Identify which cell holds the provided text, then report its (x, y) central coordinate. 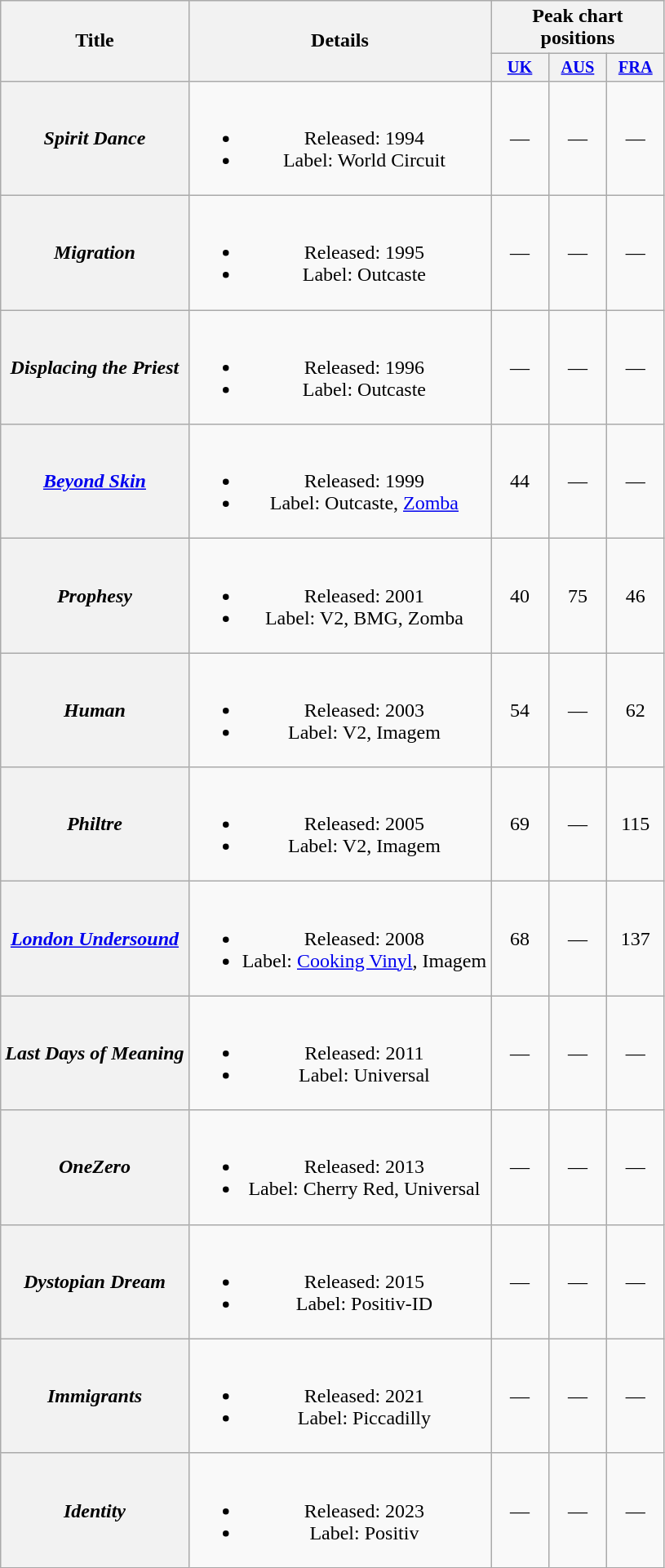
Released: 2008Label: Cooking Vinyl, Imagem (339, 939)
68 (521, 939)
Title (95, 41)
54 (521, 710)
Released: 2001Label: V2, BMG, Zomba (339, 596)
FRA (635, 68)
137 (635, 939)
40 (521, 596)
Released: 2021Label: Piccadilly (339, 1396)
62 (635, 710)
Spirit Dance (95, 138)
Released: 2011Label: Universal (339, 1053)
Identity (95, 1510)
London Undersound (95, 939)
Migration (95, 253)
46 (635, 596)
Details (339, 41)
75 (578, 596)
Philtre (95, 824)
Released: 1994Label: World Circuit (339, 138)
Immigrants (95, 1396)
69 (521, 824)
Released: 2003Label: V2, Imagem (339, 710)
Released: 2005Label: V2, Imagem (339, 824)
Released: 1999Label: Outcaste, Zomba (339, 482)
OneZero (95, 1167)
AUS (578, 68)
Displacing the Priest (95, 367)
Beyond Skin (95, 482)
Released: 2013Label: Cherry Red, Universal (339, 1167)
44 (521, 482)
Dystopian Dream (95, 1281)
Released: 1995Label: Outcaste (339, 253)
UK (521, 68)
Human (95, 710)
Released: 1996Label: Outcaste (339, 367)
Peak chart positions (578, 28)
115 (635, 824)
Released: 2023Label: Positiv (339, 1510)
Prophesy (95, 596)
Released: 2015Label: Positiv-ID (339, 1281)
Last Days of Meaning (95, 1053)
